From the cell containing the given text, extract its center point as [X, Y] coordinate. 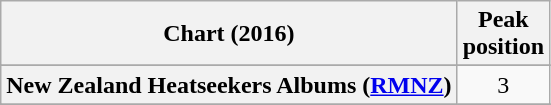
New Zealand Heatseekers Albums (RMNZ) [229, 85]
Peak position [503, 34]
Chart (2016) [229, 34]
3 [503, 85]
